Find where the given text appears and provide that cell's center as [x, y] coordinate. 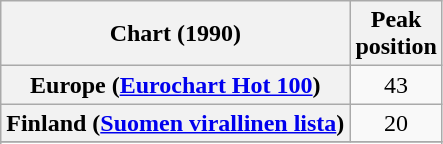
20 [396, 123]
Chart (1990) [176, 34]
Europe (Eurochart Hot 100) [176, 85]
43 [396, 85]
Finland (Suomen virallinen lista) [176, 123]
Peakposition [396, 34]
